Detect which cell encompasses the target text, then output its (X, Y) center coordinate. 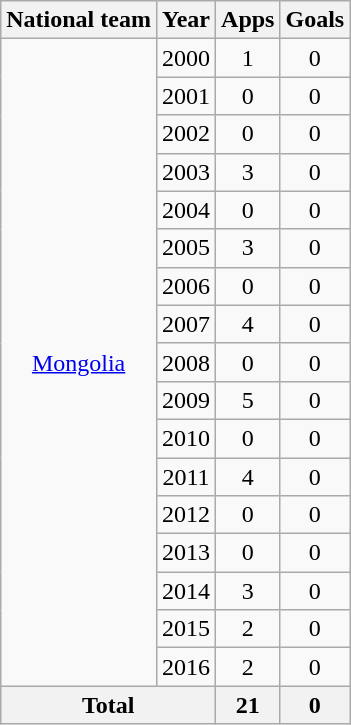
2006 (186, 286)
2005 (186, 248)
2000 (186, 58)
2012 (186, 515)
2003 (186, 172)
2007 (186, 324)
2002 (186, 134)
2008 (186, 362)
Year (186, 20)
Total (108, 705)
2013 (186, 553)
National team (79, 20)
2011 (186, 477)
Apps (248, 20)
Goals (315, 20)
2004 (186, 210)
21 (248, 705)
2015 (186, 629)
2009 (186, 400)
2001 (186, 96)
2016 (186, 667)
2010 (186, 438)
2014 (186, 591)
1 (248, 58)
Mongolia (79, 362)
5 (248, 400)
